Determine the [X, Y] coordinate at the center of the cell enclosing the given text.  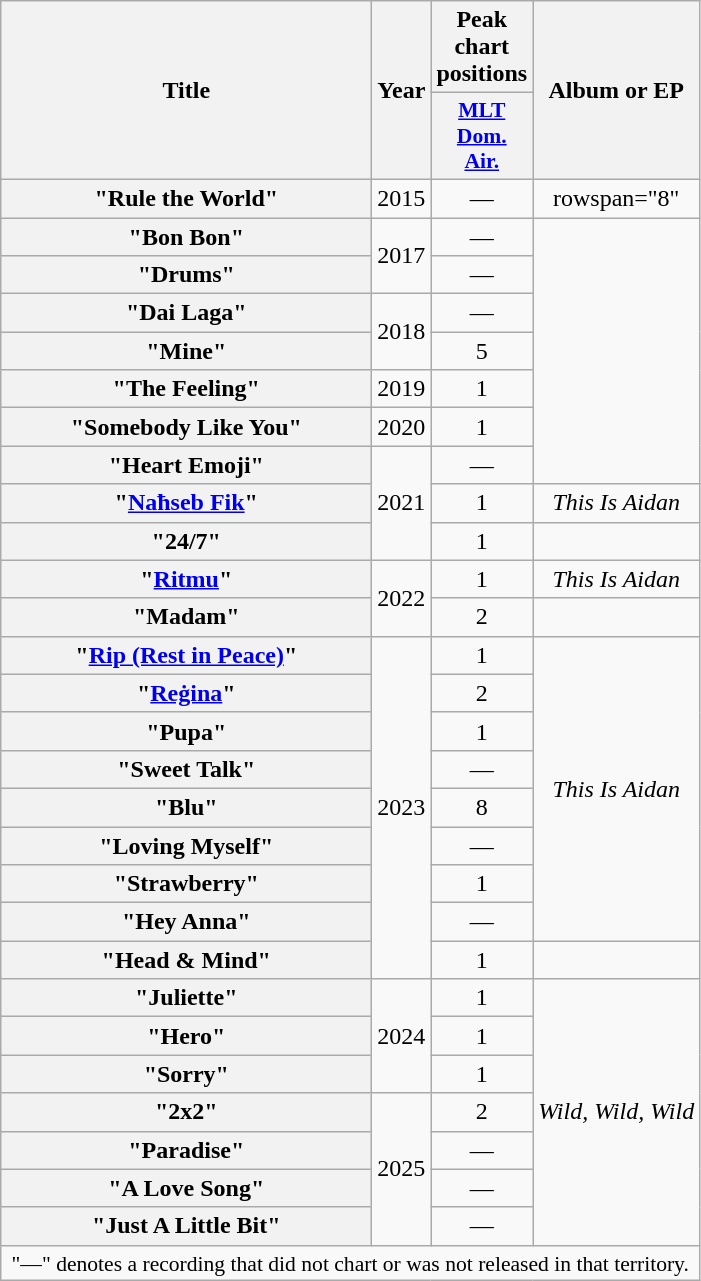
"Hey Anna" [186, 922]
"The Feeling" [186, 389]
2018 [402, 332]
2015 [402, 198]
5 [482, 351]
"Ritmu" [186, 579]
"—" denotes a recording that did not chart or was not released in that territory. [350, 1263]
Peak chart positions [482, 47]
"2x2" [186, 1112]
"Juliette" [186, 998]
"Pupa" [186, 731]
"Paradise" [186, 1150]
"A Love Song" [186, 1188]
"Bon Bon" [186, 237]
"Loving Myself" [186, 845]
"Dai Laga" [186, 313]
"Hero" [186, 1036]
"Madam" [186, 617]
2024 [402, 1036]
2017 [402, 256]
"Just A Little Bit" [186, 1226]
rowspan="8" [616, 198]
Year [402, 90]
2025 [402, 1169]
Wild, Wild, Wild [616, 1112]
"Blu" [186, 807]
8 [482, 807]
"Mine" [186, 351]
2022 [402, 598]
MLTDom.Air. [482, 136]
"Somebody Like You" [186, 427]
"24/7" [186, 541]
2020 [402, 427]
"Reġina" [186, 693]
2019 [402, 389]
"Sorry" [186, 1074]
"Heart Emoji" [186, 465]
"Head & Mind" [186, 960]
"Naħseb Fik" [186, 503]
2021 [402, 503]
"Drums" [186, 275]
Title [186, 90]
"Strawberry" [186, 884]
Album or EP [616, 90]
"Sweet Talk" [186, 769]
"Rule the World" [186, 198]
"Rip (Rest in Peace)" [186, 655]
2023 [402, 808]
